Find where the given text appears and provide that cell's center as (x, y) coordinate. 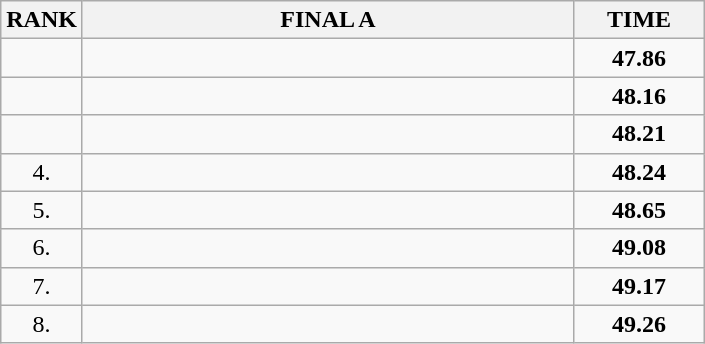
8. (42, 324)
TIME (640, 20)
49.17 (640, 286)
FINAL A (328, 20)
48.16 (640, 96)
RANK (42, 20)
49.08 (640, 248)
47.86 (640, 58)
7. (42, 286)
48.24 (640, 172)
5. (42, 210)
48.65 (640, 210)
6. (42, 248)
4. (42, 172)
49.26 (640, 324)
48.21 (640, 134)
